Return the (X, Y) coordinate for the center point of the cell that contains the specified text.  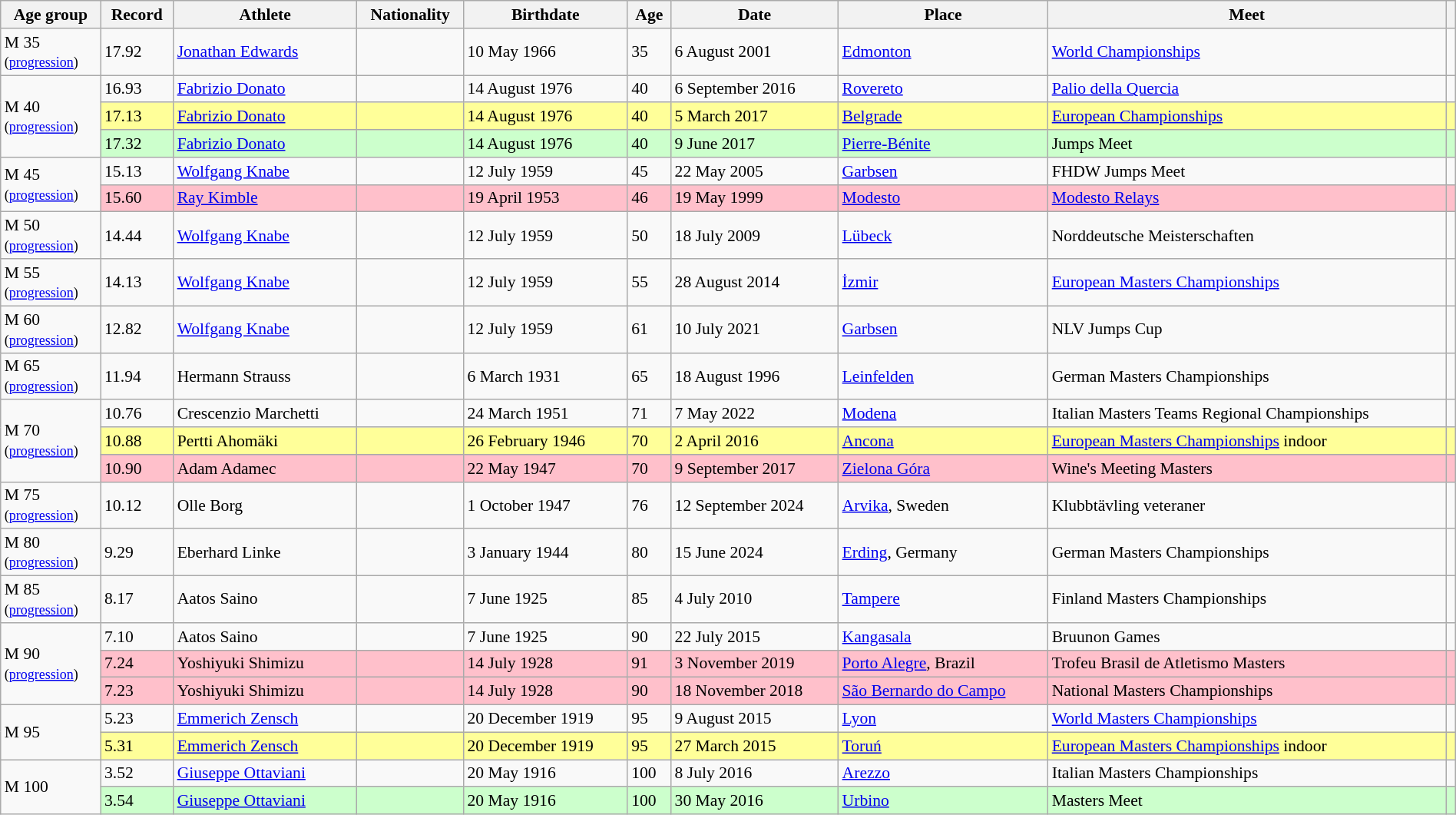
İzmir (943, 283)
Meet (1247, 15)
Olle Borg (266, 505)
9.29 (137, 553)
M 55 (progression) (51, 283)
Lyon (943, 719)
80 (649, 553)
7.24 (137, 664)
12 September 2024 (755, 505)
35 (649, 52)
8 July 2016 (755, 774)
15 June 2024 (755, 553)
Record (137, 15)
Palio della Quercia (1247, 89)
17.13 (137, 117)
M 85 (progression) (51, 599)
M 100 (51, 787)
Tampere (943, 599)
Lübeck (943, 235)
M 40 (progression) (51, 117)
3.54 (137, 801)
16.93 (137, 89)
National Masters Championships (1247, 691)
Italian Masters Teams Regional Championships (1247, 414)
FHDW Jumps Meet (1247, 171)
São Bernardo do Campo (943, 691)
Eberhard Linke (266, 553)
14.13 (137, 283)
30 May 2016 (755, 801)
M 60 (progression) (51, 329)
Klubbtävling veteraner (1247, 505)
M 75 (progression) (51, 505)
4 July 2010 (755, 599)
18 August 1996 (755, 376)
Toruń (943, 746)
Crescenzio Marchetti (266, 414)
22 May 1947 (546, 469)
15.60 (137, 198)
NLV Jumps Cup (1247, 329)
Jonathan Edwards (266, 52)
European Masters Championships (1247, 283)
Belgrade (943, 117)
85 (649, 599)
6 September 2016 (755, 89)
19 May 1999 (755, 198)
61 (649, 329)
Pertti Ahomäki (266, 441)
22 July 2015 (755, 637)
45 (649, 171)
10 July 2021 (755, 329)
European Championships (1247, 117)
Bruunon Games (1247, 637)
91 (649, 664)
9 June 2017 (755, 144)
Erding, Germany (943, 553)
Modena (943, 414)
26 February 1946 (546, 441)
M 45 (progression) (51, 184)
55 (649, 283)
M 95 (51, 733)
2 April 2016 (755, 441)
Finland Masters Championships (1247, 599)
10.12 (137, 505)
Porto Alegre, Brazil (943, 664)
7.10 (137, 637)
World Championships (1247, 52)
12.82 (137, 329)
3 November 2019 (755, 664)
M 90 (progression) (51, 664)
Norddeutsche Meisterschaften (1247, 235)
6 August 2001 (755, 52)
65 (649, 376)
17.92 (137, 52)
28 August 2014 (755, 283)
Trofeu Brasil de Atletismo Masters (1247, 664)
Leinfelden (943, 376)
Edmonton (943, 52)
7.23 (137, 691)
50 (649, 235)
18 November 2018 (755, 691)
Italian Masters Championships (1247, 774)
Arezzo (943, 774)
3 January 1944 (546, 553)
10.76 (137, 414)
10.90 (137, 469)
11.94 (137, 376)
M 80 (progression) (51, 553)
Rovereto (943, 89)
Ray Kimble (266, 198)
Date (755, 15)
M 35 (progression) (51, 52)
Ancona (943, 441)
24 March 1951 (546, 414)
8.17 (137, 599)
18 July 2009 (755, 235)
46 (649, 198)
9 September 2017 (755, 469)
M 65 (progression) (51, 376)
Modesto (943, 198)
1 October 1947 (546, 505)
Arvika, Sweden (943, 505)
M 50 (progression) (51, 235)
7 May 2022 (755, 414)
3.52 (137, 774)
Masters Meet (1247, 801)
Urbino (943, 801)
Hermann Strauss (266, 376)
Kangasala (943, 637)
19 April 1953 (546, 198)
5 March 2017 (755, 117)
9 August 2015 (755, 719)
Adam Adamec (266, 469)
22 May 2005 (755, 171)
5.31 (137, 746)
15.13 (137, 171)
Zielona Góra (943, 469)
Birthdate (546, 15)
76 (649, 505)
Athlete (266, 15)
10 May 1966 (546, 52)
17.32 (137, 144)
6 March 1931 (546, 376)
Nationality (410, 15)
Jumps Meet (1247, 144)
27 March 2015 (755, 746)
10.88 (137, 441)
Modesto Relays (1247, 198)
M 70(progression) (51, 441)
71 (649, 414)
5.23 (137, 719)
Age (649, 15)
Pierre-Bénite (943, 144)
World Masters Championships (1247, 719)
Place (943, 15)
14.44 (137, 235)
Wine's Meeting Masters (1247, 469)
Age group (51, 15)
